Search for the cell housing the specified text and yield its [X, Y] center coordinate. 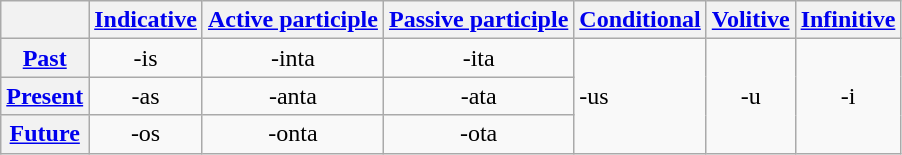
-i [848, 96]
Present [45, 96]
Conditional [640, 20]
Past [45, 58]
Future [45, 134]
-is [146, 58]
Indicative [146, 20]
-u [750, 96]
-anta [292, 96]
-us [640, 96]
-ita [478, 58]
Passive participle [478, 20]
-inta [292, 58]
-ota [478, 134]
-onta [292, 134]
-as [146, 96]
Volitive [750, 20]
-ata [478, 96]
Active participle [292, 20]
Infinitive [848, 20]
-os [146, 134]
